Return [x, y] of the center of cell containing provided text 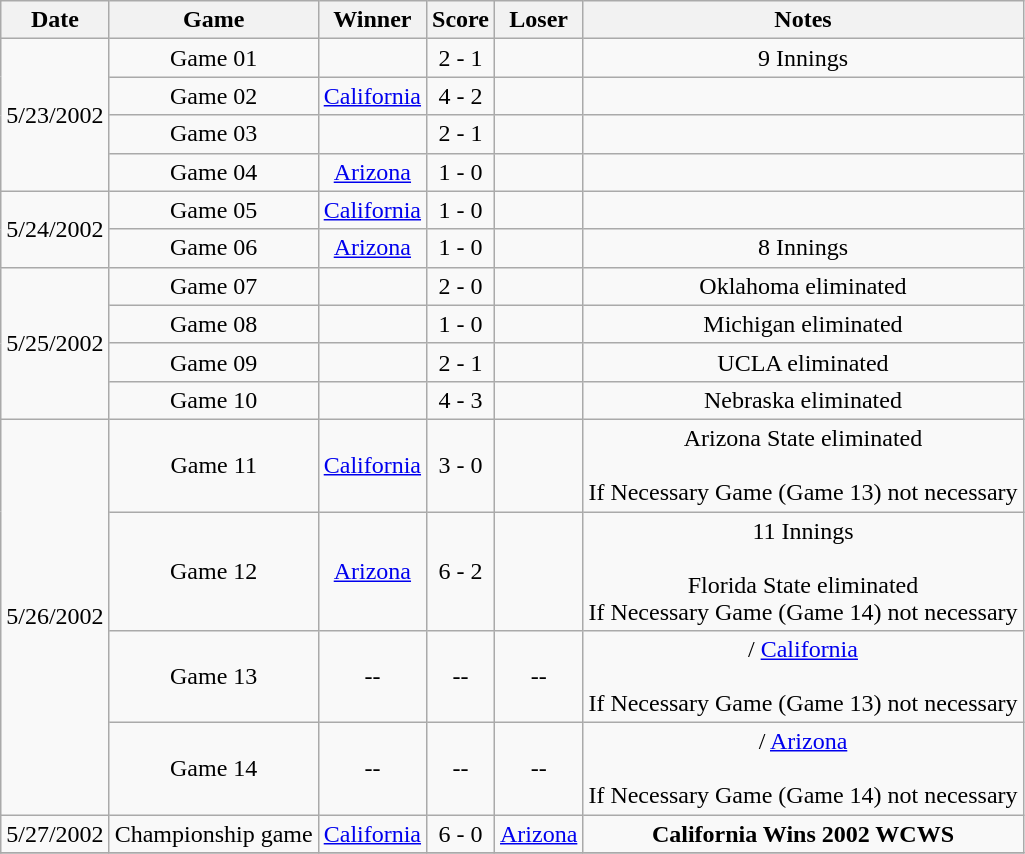
Game 05 [214, 210]
5/27/2002 [55, 834]
Game 04 [214, 172]
Game 01 [214, 58]
Game 12 [214, 572]
11 InningsFlorida State eliminated If Necessary Game (Game 14) not necessary [803, 572]
UCLA eliminated [803, 362]
4 - 3 [461, 400]
Game 10 [214, 400]
Game 09 [214, 362]
3 - 0 [461, 465]
/ ArizonaIf Necessary Game (Game 14) not necessary [803, 769]
5/25/2002 [55, 343]
Game [214, 20]
Game 13 [214, 677]
8 Innings [803, 248]
Oklahoma eliminated [803, 286]
5/24/2002 [55, 229]
Game 02 [214, 96]
Game 07 [214, 286]
California Wins 2002 WCWS [803, 834]
Game 11 [214, 465]
Game 03 [214, 134]
6 - 2 [461, 572]
2 - 0 [461, 286]
Winner [372, 20]
Game 06 [214, 248]
5/26/2002 [55, 616]
Notes [803, 20]
9 Innings [803, 58]
Arizona State eliminatedIf Necessary Game (Game 13) not necessary [803, 465]
Game 14 [214, 769]
Nebraska eliminated [803, 400]
Michigan eliminated [803, 324]
Championship game [214, 834]
5/23/2002 [55, 115]
6 - 0 [461, 834]
Date [55, 20]
4 - 2 [461, 96]
Loser [539, 20]
Score [461, 20]
/ CaliforniaIf Necessary Game (Game 13) not necessary [803, 677]
Game 08 [214, 324]
